Capture the cell that displays the provided text and extract its (X, Y) central coordinate. 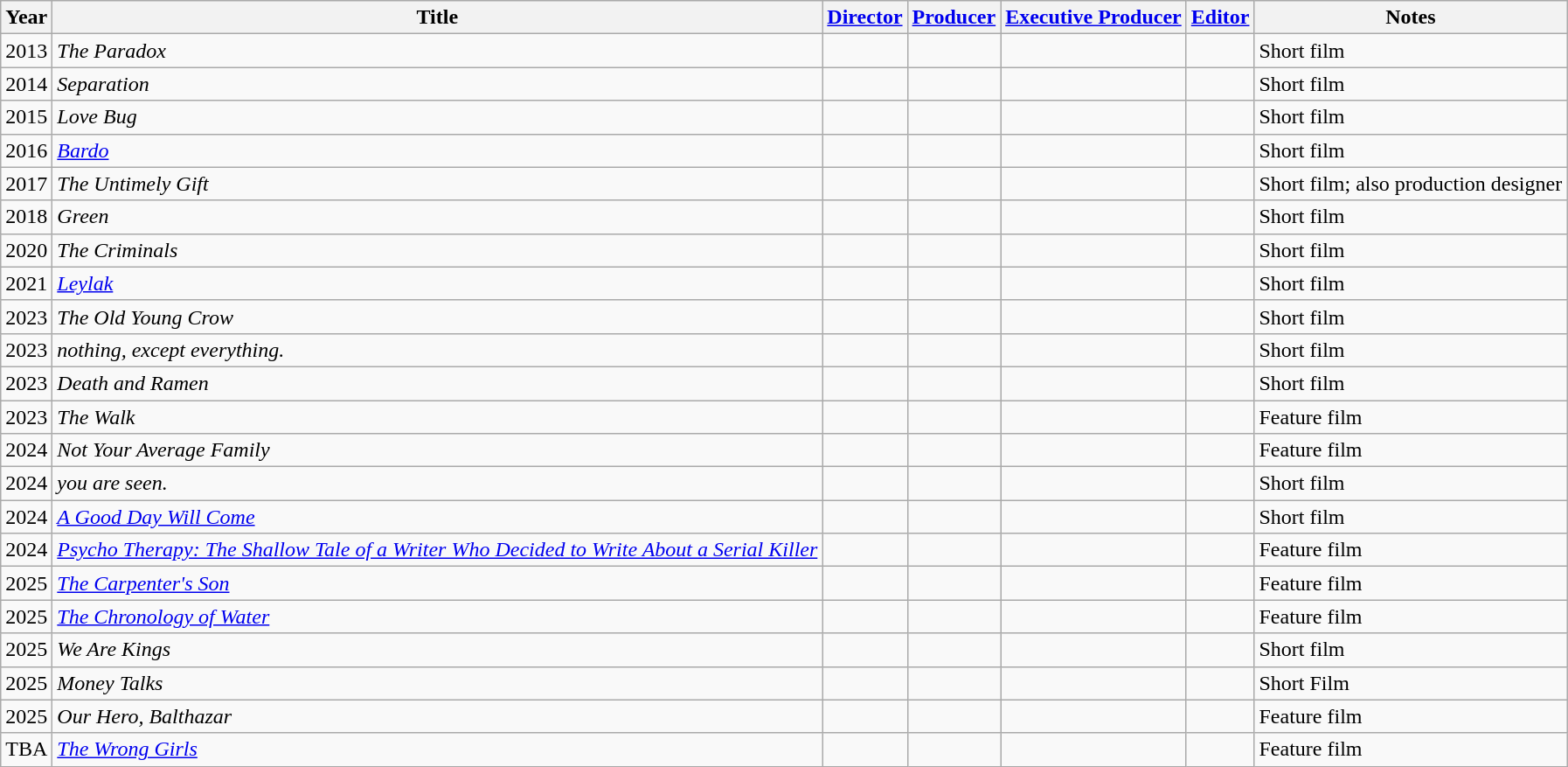
The Chronology of Water (437, 617)
Green (437, 217)
TBA (26, 750)
2017 (26, 184)
Short film; also production designer (1411, 184)
Leylak (437, 283)
2018 (26, 217)
Short Film (1411, 683)
Death and Ramen (437, 383)
The Walk (437, 417)
2020 (26, 250)
Executive Producer (1094, 17)
Love Bug (437, 117)
The Untimely Gift (437, 184)
Money Talks (437, 683)
Our Hero, Balthazar (437, 716)
We Are Kings (437, 650)
The Carpenter's Son (437, 583)
nothing, except everything. (437, 350)
Producer (954, 17)
you are seen. (437, 484)
A Good Day Will Come (437, 517)
Editor (1220, 17)
Psycho Therapy: The Shallow Tale of a Writer Who Decided to Write About a Serial Killer (437, 550)
2015 (26, 117)
The Criminals (437, 250)
Not Your Average Family (437, 450)
Bardo (437, 150)
Director (865, 17)
The Paradox (437, 51)
The Wrong Girls (437, 750)
2016 (26, 150)
The Old Young Crow (437, 317)
Title (437, 17)
Year (26, 17)
2021 (26, 283)
2014 (26, 84)
2013 (26, 51)
Notes (1411, 17)
Separation (437, 84)
